Output the (x, y) coordinate of the center of the cell containing the given text.  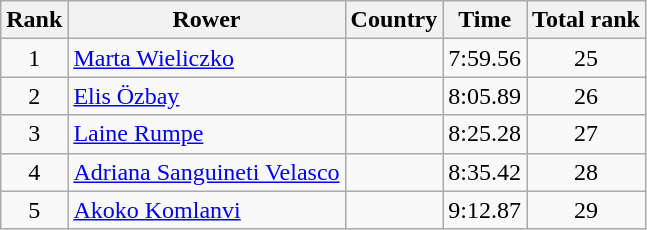
Rower (206, 20)
Country (394, 20)
8:35.42 (485, 172)
4 (34, 172)
8:25.28 (485, 134)
Rank (34, 20)
Time (485, 20)
27 (586, 134)
7:59.56 (485, 58)
5 (34, 210)
Adriana Sanguineti Velasco (206, 172)
1 (34, 58)
9:12.87 (485, 210)
29 (586, 210)
Elis Özbay (206, 96)
Marta Wieliczko (206, 58)
2 (34, 96)
Akoko Komlanvi (206, 210)
Total rank (586, 20)
26 (586, 96)
25 (586, 58)
3 (34, 134)
Laine Rumpe (206, 134)
8:05.89 (485, 96)
28 (586, 172)
